From the cell containing the given text, extract its center point as [x, y] coordinate. 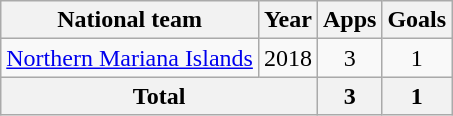
Total [160, 96]
Northern Mariana Islands [130, 58]
2018 [288, 58]
Year [288, 20]
Apps [349, 20]
Goals [417, 20]
National team [130, 20]
